From the cell containing the given text, extract its center point as [x, y] coordinate. 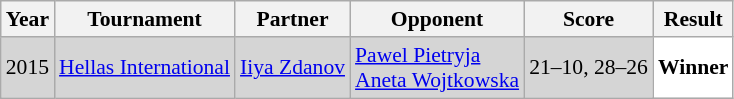
Tournament [144, 19]
Score [588, 19]
Result [694, 19]
2015 [28, 68]
Winner [694, 68]
Partner [292, 19]
Hellas International [144, 68]
Year [28, 19]
Iiya Zdanov [292, 68]
Opponent [437, 19]
Pawel Pietryja Aneta Wojtkowska [437, 68]
21–10, 28–26 [588, 68]
